Capture the cell that displays the provided text and extract its (x, y) central coordinate. 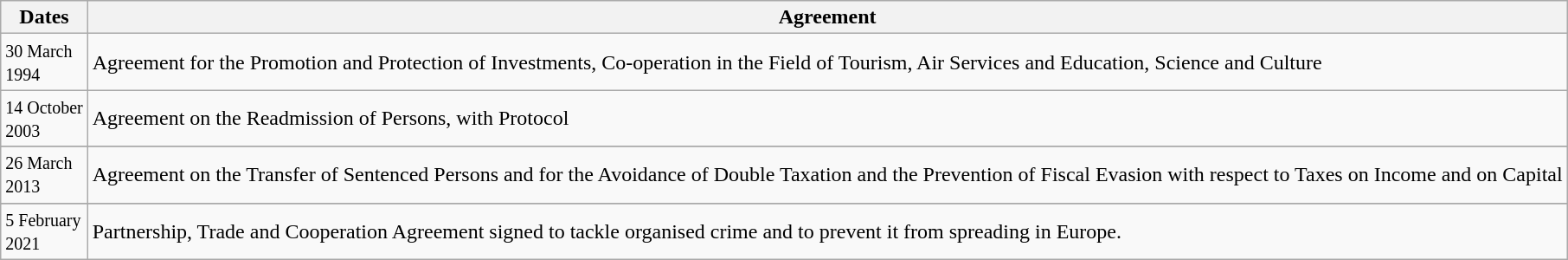
14 October 2003 (44, 118)
26 March 2013 (44, 175)
Agreement for the Promotion and Protection of Investments, Co-operation in the Field of Tourism, Air Services and Education, Science and Culture (827, 62)
Agreement (827, 17)
5 February 2021 (44, 231)
Partnership, Trade and Cooperation Agreement signed to tackle organised crime and to prevent it from spreading in Europe. (827, 231)
Agreement on the Readmission of Persons, with Protocol (827, 118)
30 March 1994 (44, 62)
Dates (44, 17)
